Identify which cell holds the provided text, then report its [X, Y] central coordinate. 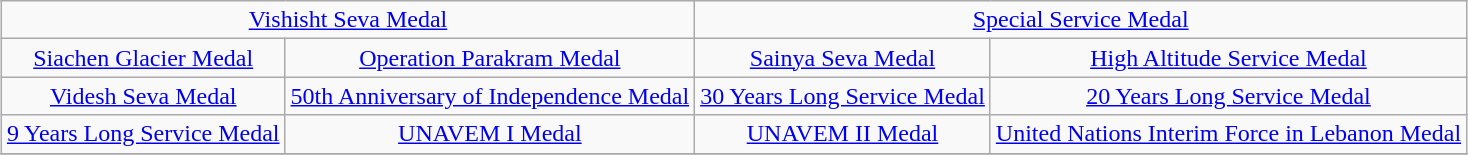
UNAVEM II Medal [843, 134]
United Nations Interim Force in Lebanon Medal [1228, 134]
Siachen Glacier Medal [143, 58]
50th Anniversary of Independence Medal [490, 96]
UNAVEM I Medal [490, 134]
Operation Parakram Medal [490, 58]
Special Service Medal [1081, 20]
Sainya Seva Medal [843, 58]
30 Years Long Service Medal [843, 96]
20 Years Long Service Medal [1228, 96]
High Altitude Service Medal [1228, 58]
9 Years Long Service Medal [143, 134]
Vishisht Seva Medal [348, 20]
Videsh Seva Medal [143, 96]
